For the text-containing cell, return its midpoint in (x, y) coordinate format. 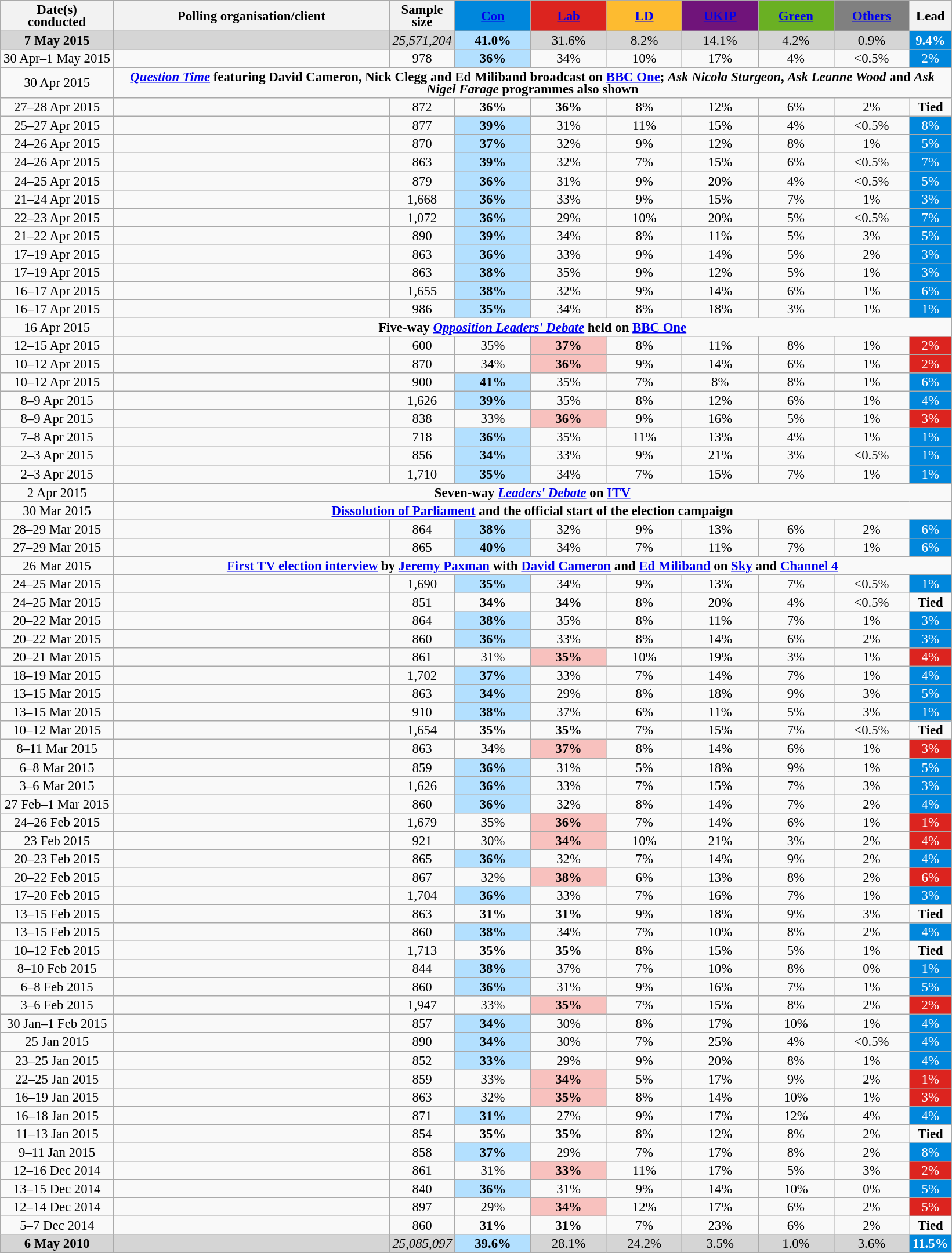
25% (721, 1042)
18–19 Mar 2015 (57, 676)
27 Feb–1 Mar 2015 (57, 804)
3.5% (721, 1244)
840 (422, 1189)
8–10 Feb 2015 (57, 969)
20–22 Feb 2015 (57, 877)
25–27 Apr 2015 (57, 126)
1,679 (422, 822)
30 Apr–1 May 2015 (57, 59)
Dissolution of Parliament and the official start of the election campaign (532, 510)
897 (422, 1207)
854 (422, 1134)
20–21 Mar 2015 (57, 657)
9–11 Jan 2015 (57, 1152)
12–15 Apr 2015 (57, 346)
838 (422, 419)
7 May 2015 (57, 41)
12–14 Dec 2014 (57, 1207)
30 Jan–1 Feb 2015 (57, 1024)
844 (422, 969)
600 (422, 346)
16–19 Jan 2015 (57, 1097)
3.6% (871, 1244)
41% (493, 382)
22–23 Apr 2015 (57, 218)
Sample size (422, 16)
1,654 (422, 731)
4.2% (796, 41)
23% (721, 1226)
16 Apr 2015 (57, 327)
Others (871, 16)
867 (422, 877)
851 (422, 602)
39.6% (493, 1244)
2 Apr 2015 (57, 492)
857 (422, 1024)
879 (422, 181)
1,713 (422, 951)
10–12 Feb 2015 (57, 951)
26 Mar 2015 (57, 566)
21–22 Apr 2015 (57, 236)
910 (422, 712)
UKIP (721, 16)
5–7 Dec 2014 (57, 1226)
852 (422, 1060)
14.1% (721, 41)
1,702 (422, 676)
871 (422, 1116)
27% (569, 1116)
13–15 Dec 2014 (57, 1189)
Green (796, 16)
Polling organisation/client (251, 16)
25,085,097 (422, 1244)
6 May 2010 (57, 1244)
Five-way Opposition Leaders' Debate held on BBC One (532, 327)
Lead (931, 16)
1,704 (422, 896)
986 (422, 309)
22–25 Jan 2015 (57, 1079)
1,668 (422, 199)
24–26 Feb 2015 (57, 822)
25 Jan 2015 (57, 1042)
1,710 (422, 474)
19% (721, 657)
17–20 Feb 2015 (57, 896)
First TV election interview by Jeremy Paxman with David Cameron and Ed Miliband on Sky and Channel 4 (532, 566)
7–8 Apr 2015 (57, 437)
718 (422, 437)
Lab (569, 16)
31.6% (569, 41)
1,655 (422, 291)
23 Feb 2015 (57, 841)
6–8 Feb 2015 (57, 987)
23–25 Jan 2015 (57, 1060)
27–29 Mar 2015 (57, 548)
1,947 (422, 1005)
40% (493, 548)
8–11 Mar 2015 (57, 749)
3–6 Mar 2015 (57, 785)
Date(s)conducted (57, 16)
872 (422, 107)
28.1% (569, 1244)
3–6 Feb 2015 (57, 1005)
9.4% (931, 41)
24–25 Apr 2015 (57, 181)
Con (493, 16)
877 (422, 126)
6–8 Mar 2015 (57, 767)
856 (422, 456)
41.0% (493, 41)
8.2% (644, 41)
24.2% (644, 1244)
900 (422, 382)
1.0% (796, 1244)
858 (422, 1152)
27–28 Apr 2015 (57, 107)
1,072 (422, 218)
921 (422, 841)
16–18 Jan 2015 (57, 1116)
0.9% (871, 41)
1,690 (422, 584)
10–12 Mar 2015 (57, 731)
11–13 Jan 2015 (57, 1134)
30 Mar 2015 (57, 510)
25,571,204 (422, 41)
11.5% (931, 1244)
Seven-way Leaders' Debate on ITV (532, 492)
12–16 Dec 2014 (57, 1171)
LD (644, 16)
978 (422, 59)
28–29 Mar 2015 (57, 529)
20–23 Feb 2015 (57, 859)
30 Apr 2015 (57, 84)
21–24 Apr 2015 (57, 199)
